Output the (X, Y) coordinate of the center of the cell containing the given text.  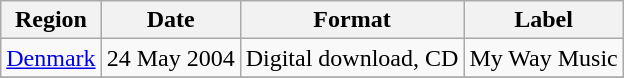
Region (51, 20)
Digital download, CD (352, 58)
Date (170, 20)
Denmark (51, 58)
24 May 2004 (170, 58)
Format (352, 20)
Label (544, 20)
My Way Music (544, 58)
